For the text-containing cell, return its midpoint in [X, Y] coordinate format. 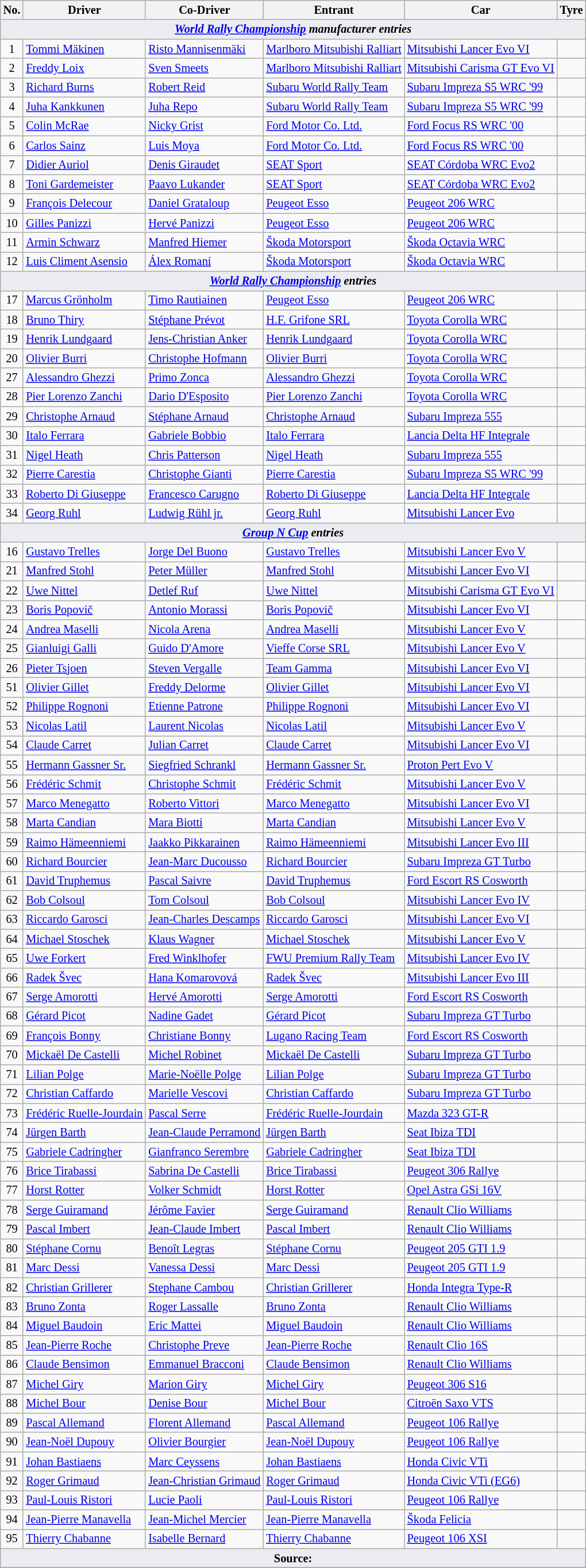
Nicola Arena [205, 629]
Stéphane Arnaud [205, 416]
Luis Moya [205, 145]
26 [12, 668]
Vieffe Corse SRL [333, 649]
Vanessa Dessi [205, 1268]
Risto Mannisenmäki [205, 49]
Entrant [333, 10]
51 [12, 687]
Hana Komarovová [205, 977]
12 [12, 262]
68 [12, 1016]
31 [12, 455]
Julian Carret [205, 745]
Manfred Hiemer [205, 242]
Paavo Lukander [205, 184]
Michel Robinet [205, 1055]
Jorge Del Buono [205, 552]
Honda Civic VTi [481, 1462]
Pieter Tsjoen [84, 668]
55 [12, 765]
Mara Biotti [205, 823]
52 [12, 707]
Marie-Noëlle Polge [205, 1074]
Ludwig Rühl jr. [205, 513]
Renault Clio 16S [481, 1345]
Uwe Forkert [84, 959]
Álex Romaní [205, 262]
70 [12, 1055]
28 [12, 397]
18 [12, 320]
Group N Cup entries [293, 532]
57 [12, 803]
Dario D'Esposito [205, 397]
62 [12, 900]
6 [12, 145]
Toni Gardemeister [84, 184]
Freddy Loix [84, 68]
Peter Müller [205, 571]
58 [12, 823]
Primo Zonca [205, 378]
Armin Schwarz [84, 242]
Gianluigi Galli [84, 649]
Source: [293, 1558]
Etienne Patrone [205, 707]
21 [12, 571]
Lugano Racing Team [333, 1036]
Peugeot 106 XSI [481, 1539]
No. [12, 10]
77 [12, 1190]
Chris Patterson [205, 455]
World Rally Championship manufacturer entries [293, 29]
61 [12, 881]
80 [12, 1248]
Car [481, 10]
Tom Colsoul [205, 900]
91 [12, 1462]
82 [12, 1287]
74 [12, 1132]
Juha Kankkunen [84, 107]
Sven Smeets [205, 68]
84 [12, 1326]
Jean-Claude Perramond [205, 1132]
95 [12, 1539]
Tyre [572, 10]
Carlos Sainz [84, 145]
Laurent Nicolas [205, 726]
Christophe Hofmann [205, 358]
11 [12, 242]
Opel Astra GSi 16V [481, 1190]
78 [12, 1210]
Siegfried Schrankl [205, 765]
Sabrina De Castelli [205, 1171]
Benoît Legras [205, 1248]
Gabriele Bobbio [205, 436]
33 [12, 494]
Olivier Bourgier [205, 1442]
Denis Giraudet [205, 165]
Jean-Charles Descamps [205, 919]
4 [12, 107]
Christophe Preve [205, 1345]
87 [12, 1384]
Jean-Michel Mercier [205, 1520]
Honda Integra Type-R [481, 1287]
69 [12, 1036]
30 [12, 436]
Christophe Gianti [205, 474]
Eric Mattei [205, 1326]
Gianfranco Serembre [205, 1152]
24 [12, 629]
Jaakko Pikkarainen [205, 842]
Jean-Marc Ducousso [205, 861]
Denise Bour [205, 1404]
Co-Driver [205, 10]
83 [12, 1306]
World Rally Championship entries [293, 281]
Robert Reid [205, 87]
Roger Lassalle [205, 1306]
65 [12, 959]
92 [12, 1481]
89 [12, 1423]
72 [12, 1094]
81 [12, 1268]
Stéphane Prévot [205, 320]
23 [12, 610]
85 [12, 1345]
Peugeot 306 S16 [481, 1384]
Christophe Schmit [205, 784]
9 [12, 204]
Juha Repo [205, 107]
Guido D'Amore [205, 649]
Colin McRae [84, 126]
79 [12, 1229]
Citroën Saxo VTS [481, 1404]
27 [12, 378]
25 [12, 649]
54 [12, 745]
71 [12, 1074]
10 [12, 223]
63 [12, 919]
Steven Vergalle [205, 668]
Stephane Cambou [205, 1287]
Lucie Paoli [205, 1500]
88 [12, 1404]
20 [12, 358]
56 [12, 784]
Pascal Saivre [205, 881]
Mazda 323 GT-R [481, 1113]
Roberto Vittori [205, 803]
86 [12, 1364]
Hervé Amorotti [205, 997]
Luis Climent Asensio [84, 262]
Jean-Claude Imbert [205, 1229]
Nadine Gadet [205, 1016]
17 [12, 300]
Marion Giry [205, 1384]
Fred Winklhofer [205, 959]
5 [12, 126]
Jean-Christian Grimaud [205, 1481]
2 [12, 68]
Marc Ceyssens [205, 1462]
Bruno Thiry [84, 320]
Florent Allemand [205, 1423]
Nicky Grist [205, 126]
Francesco Carugno [205, 494]
Škoda Felicia [481, 1520]
34 [12, 513]
29 [12, 416]
FWU Premium Rally Team [333, 959]
Jérôme Favier [205, 1210]
Proton Pert Evo V [481, 765]
32 [12, 474]
Christiane Bonny [205, 1036]
90 [12, 1442]
François Delecour [84, 204]
Daniel Grataloup [205, 204]
Marcus Grönholm [84, 300]
7 [12, 165]
Mitsubishi Lancer Evo [481, 513]
François Bonny [84, 1036]
93 [12, 1500]
H.F. Grifone SRL [333, 320]
76 [12, 1171]
Team Gamma [333, 668]
Tommi Mäkinen [84, 49]
66 [12, 977]
1 [12, 49]
Peugeot 306 Rallye [481, 1171]
Antonio Morassi [205, 610]
67 [12, 997]
3 [12, 87]
Marielle Vescovi [205, 1094]
94 [12, 1520]
Emmanuel Bracconi [205, 1364]
22 [12, 591]
53 [12, 726]
Pascal Serre [205, 1113]
73 [12, 1113]
Hervé Panizzi [205, 223]
Richard Burns [84, 87]
16 [12, 552]
Gilles Panizzi [84, 223]
19 [12, 339]
59 [12, 842]
Honda Civic VTi (EG6) [481, 1481]
Volker Schmidt [205, 1190]
Jens-Christian Anker [205, 339]
64 [12, 939]
Freddy Delorme [205, 687]
8 [12, 184]
Timo Rautiainen [205, 300]
Isabelle Bernard [205, 1539]
Klaus Wagner [205, 939]
75 [12, 1152]
60 [12, 861]
Detlef Ruf [205, 591]
Driver [84, 10]
Didier Auriol [84, 165]
